Locate the cell with the specified text and output its [x, y] center coordinate. 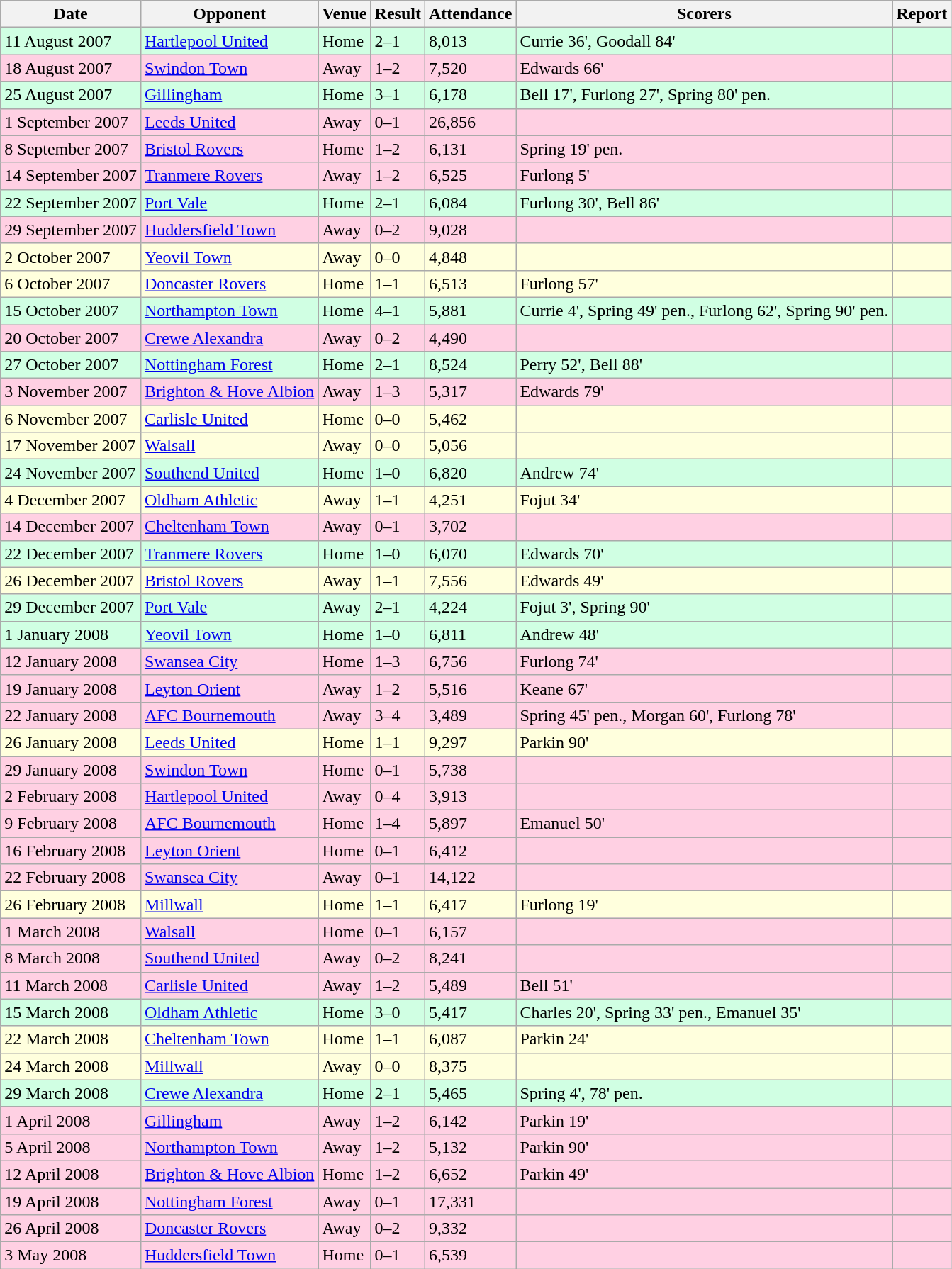
Edwards 79' [705, 392]
Bell 17', Furlong 27', Spring 80' pen. [705, 95]
3,489 [470, 715]
6,142 [470, 1120]
Attendance [470, 14]
15 March 2008 [71, 1012]
6,412 [470, 851]
Currie 36', Goodall 84' [705, 41]
4–1 [398, 311]
8,241 [470, 958]
8 March 2008 [71, 958]
24 November 2007 [71, 473]
29 December 2007 [71, 608]
Keane 67' [705, 688]
22 December 2007 [71, 554]
Date [71, 14]
Furlong 5' [705, 176]
27 October 2007 [71, 365]
6,087 [470, 1039]
6,070 [470, 554]
Edwards 70' [705, 554]
22 February 2008 [71, 878]
6,820 [470, 473]
7,556 [470, 581]
3–0 [398, 1012]
Opponent [229, 14]
Furlong 30', Bell 86' [705, 203]
29 January 2008 [71, 769]
Bell 51' [705, 985]
Furlong 57' [705, 284]
4,490 [470, 338]
0–4 [398, 797]
5,881 [470, 311]
Furlong 74' [705, 661]
Fojut 34' [705, 500]
6,417 [470, 905]
19 April 2008 [71, 1202]
1–4 [398, 824]
9,028 [470, 230]
Report [922, 14]
26 January 2008 [71, 742]
Parkin 24' [705, 1039]
17 November 2007 [71, 446]
1 March 2008 [71, 932]
4 December 2007 [71, 500]
26 April 2008 [71, 1229]
22 March 2008 [71, 1039]
26,856 [470, 122]
5 April 2008 [71, 1147]
19 January 2008 [71, 688]
22 January 2008 [71, 715]
14 September 2007 [71, 176]
3 May 2008 [71, 1256]
8,013 [470, 41]
12 April 2008 [71, 1174]
Fojut 3', Spring 90' [705, 608]
Andrew 74' [705, 473]
Venue [345, 14]
3 November 2007 [71, 392]
5,738 [470, 769]
Spring 19' pen. [705, 149]
3–4 [398, 715]
Parkin 49' [705, 1174]
1 April 2008 [71, 1120]
Perry 52', Bell 88' [705, 365]
6,652 [470, 1174]
24 March 2008 [71, 1066]
9 February 2008 [71, 824]
3,702 [470, 527]
14 December 2007 [71, 527]
26 February 2008 [71, 905]
Edwards 66' [705, 68]
26 December 2007 [71, 581]
Furlong 19' [705, 905]
29 September 2007 [71, 230]
5,465 [470, 1093]
6,157 [470, 932]
11 August 2007 [71, 41]
Result [398, 14]
1 September 2007 [71, 122]
4,251 [470, 500]
5,516 [470, 688]
6,513 [470, 284]
9,332 [470, 1229]
5,462 [470, 419]
6,811 [470, 634]
15 October 2007 [71, 311]
6 November 2007 [71, 419]
4,848 [470, 257]
8,524 [470, 365]
5,132 [470, 1147]
6,084 [470, 203]
Spring 4', 78' pen. [705, 1093]
Edwards 49' [705, 581]
12 January 2008 [71, 661]
Parkin 19' [705, 1120]
18 August 2007 [71, 68]
Scorers [705, 14]
7,520 [470, 68]
3,913 [470, 797]
5,897 [470, 824]
Spring 45' pen., Morgan 60', Furlong 78' [705, 715]
3–1 [398, 95]
25 August 2007 [71, 95]
29 March 2008 [71, 1093]
5,317 [470, 392]
4,224 [470, 608]
Charles 20', Spring 33' pen., Emanuel 35' [705, 1012]
6,131 [470, 149]
6,178 [470, 95]
1 January 2008 [71, 634]
Andrew 48' [705, 634]
6,525 [470, 176]
6 October 2007 [71, 284]
Emanuel 50' [705, 824]
9,297 [470, 742]
8 September 2007 [71, 149]
6,756 [470, 661]
17,331 [470, 1202]
2 October 2007 [71, 257]
5,056 [470, 446]
11 March 2008 [71, 985]
2 February 2008 [71, 797]
20 October 2007 [71, 338]
22 September 2007 [71, 203]
6,539 [470, 1256]
5,489 [470, 985]
14,122 [470, 878]
8,375 [470, 1066]
Currie 4', Spring 49' pen., Furlong 62', Spring 90' pen. [705, 311]
5,417 [470, 1012]
16 February 2008 [71, 851]
